Output the [x, y] coordinate of the center of the cell containing the given text.  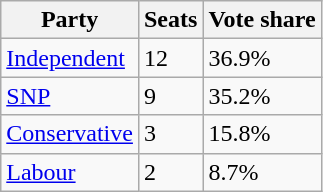
3 [170, 134]
36.9% [262, 58]
2 [170, 172]
Party [70, 20]
9 [170, 96]
15.8% [262, 134]
Independent [70, 58]
35.2% [262, 96]
Seats [170, 20]
8.7% [262, 172]
Vote share [262, 20]
SNP [70, 96]
Conservative [70, 134]
12 [170, 58]
Labour [70, 172]
